From the cell containing the given text, extract its center point as (x, y) coordinate. 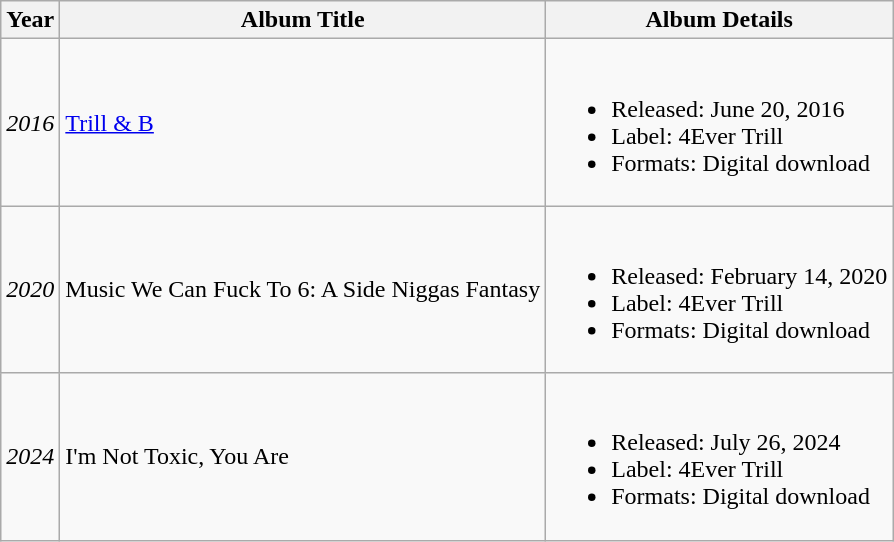
I'm Not Toxic, You Are (303, 456)
2020 (30, 290)
2024 (30, 456)
Released: July 26, 2024Label: 4Ever TrillFormats: Digital download (720, 456)
2016 (30, 122)
Released: February 14, 2020Label: 4Ever TrillFormats: Digital download (720, 290)
Released: June 20, 2016Label: 4Ever TrillFormats: Digital download (720, 122)
Year (30, 20)
Album Title (303, 20)
Album Details (720, 20)
Music We Can Fuck To 6: A Side Niggas Fantasy (303, 290)
Trill & B (303, 122)
